Provide the (x, y) coordinate of the cell's center where the given text is located.  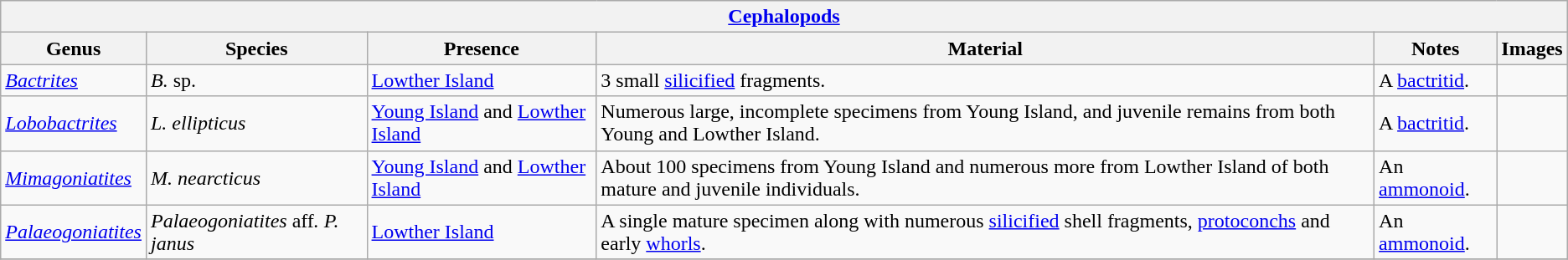
Lobobactrites (74, 124)
3 small silicified fragments. (985, 80)
B. sp. (256, 80)
Bactrites (74, 80)
L. ellipticus (256, 124)
Palaeogoniatites aff. P. janus (256, 232)
Genus (74, 48)
Mimagoniatites (74, 177)
Material (985, 48)
Palaeogoniatites (74, 232)
Numerous large, incomplete specimens from Young Island, and juvenile remains from both Young and Lowther Island. (985, 124)
M. nearcticus (256, 177)
Presence (482, 48)
Notes (1436, 48)
Images (1532, 48)
Cephalopods (784, 17)
Species (256, 48)
A single mature specimen along with numerous silicified shell fragments, protoconchs and early whorls. (985, 232)
About 100 specimens from Young Island and numerous more from Lowther Island of both mature and juvenile individuals. (985, 177)
